Detect which cell encompasses the target text, then output its (x, y) center coordinate. 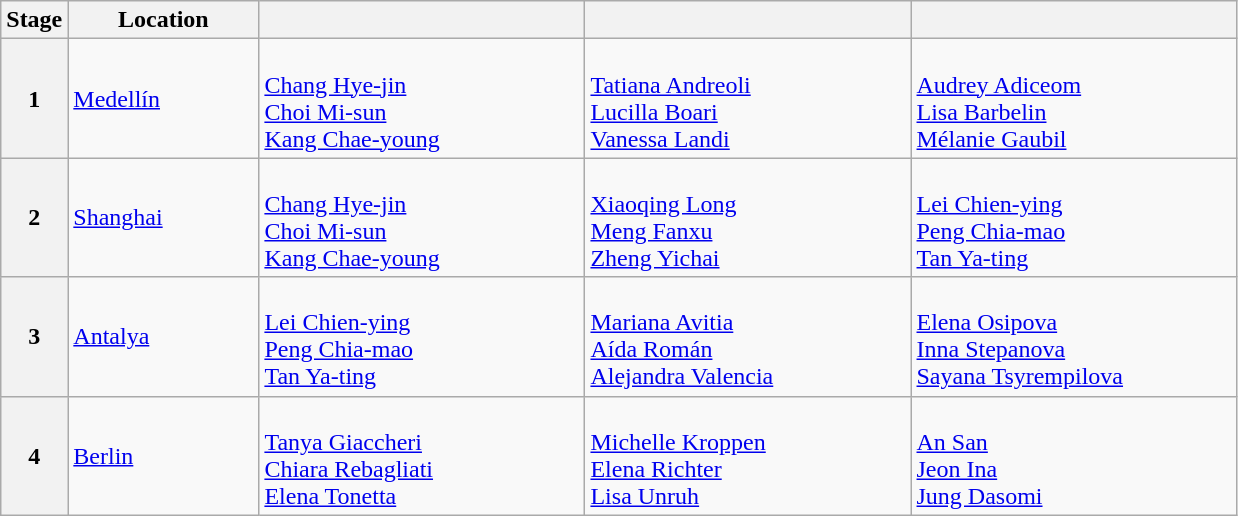
An San Jeon Ina Jung Dasomi (1074, 456)
1 (34, 98)
Location (164, 20)
2 (34, 218)
Audrey Adiceom Lisa Barbelin Mélanie Gaubil (1074, 98)
Tatiana Andreoli Lucilla Boari Vanessa Landi (748, 98)
3 (34, 336)
Elena Osipova Inna Stepanova Sayana Tsyrempilova (1074, 336)
4 (34, 456)
Antalya (164, 336)
Tanya Giaccheri Chiara Rebagliati Elena Tonetta (422, 456)
Stage (34, 20)
Mariana Avitia Aída Román Alejandra Valencia (748, 336)
Xiaoqing Long Meng Fanxu Zheng Yichai (748, 218)
Michelle Kroppen Elena Richter Lisa Unruh (748, 456)
Berlin (164, 456)
Medellín (164, 98)
Shanghai (164, 218)
